Determine the (X, Y) coordinate at the center of the cell enclosing the given text.  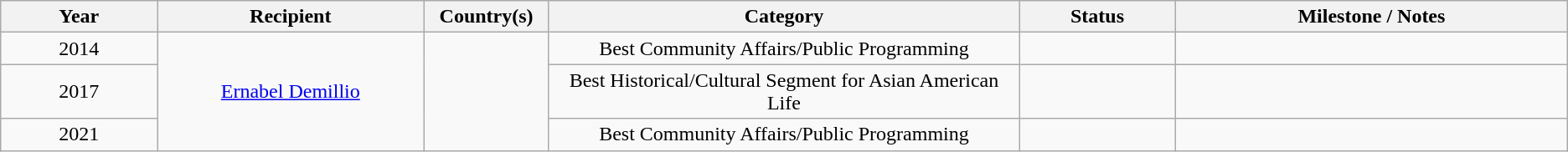
Category (784, 17)
2021 (79, 134)
Recipient (291, 17)
2017 (79, 92)
Best Historical/Cultural Segment for Asian American Life (784, 92)
Year (79, 17)
2014 (79, 48)
Status (1097, 17)
Milestone / Notes (1372, 17)
Country(s) (487, 17)
Ernabel Demillio (291, 92)
